Locate the cell with the specified text and output its [X, Y] center coordinate. 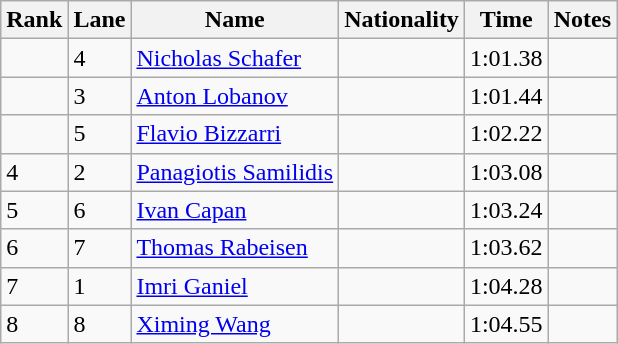
Panagiotis Samilidis [235, 172]
1:04.55 [506, 324]
Time [506, 20]
2 [100, 172]
Nationality [402, 20]
Name [235, 20]
Notes [582, 20]
1:02.22 [506, 134]
Nicholas Schafer [235, 58]
Lane [100, 20]
Ximing Wang [235, 324]
1:04.28 [506, 286]
Flavio Bizzarri [235, 134]
1:01.38 [506, 58]
1:03.24 [506, 210]
Thomas Rabeisen [235, 248]
3 [100, 96]
Rank [34, 20]
1 [100, 286]
Anton Lobanov [235, 96]
1:03.62 [506, 248]
Imri Ganiel [235, 286]
1:03.08 [506, 172]
Ivan Capan [235, 210]
1:01.44 [506, 96]
